Detect which cell encompasses the target text, then output its [x, y] center coordinate. 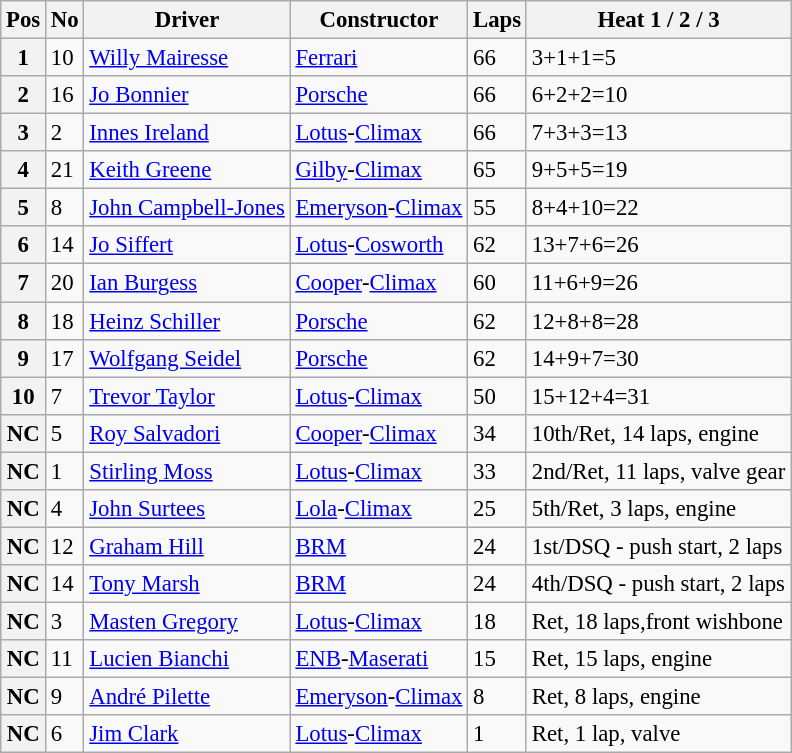
55 [498, 208]
John Surtees [187, 509]
25 [498, 509]
14+9+7=30 [658, 358]
John Campbell-Jones [187, 208]
8+4+10=22 [658, 208]
Lola-Climax [379, 509]
3+1+1=5 [658, 58]
1st/DSQ - push start, 2 laps [658, 546]
4th/DSQ - push start, 2 laps [658, 584]
15+12+4=31 [658, 396]
5th/Ret, 3 laps, engine [658, 509]
34 [498, 433]
Ian Burgess [187, 283]
Ret, 18 laps,front wishbone [658, 621]
André Pilette [187, 697]
Heat 1 / 2 / 3 [658, 20]
Constructor [379, 20]
10th/Ret, 14 laps, engine [658, 433]
15 [498, 659]
Pos [24, 20]
Jim Clark [187, 734]
21 [65, 170]
Trevor Taylor [187, 396]
33 [498, 471]
9+5+5=19 [658, 170]
Roy Salvadori [187, 433]
Tony Marsh [187, 584]
Wolfgang Seidel [187, 358]
11 [65, 659]
Heinz Schiller [187, 321]
Willy Mairesse [187, 58]
Lotus-Cosworth [379, 245]
16 [65, 95]
ENB-Maserati [379, 659]
Ret, 15 laps, engine [658, 659]
13+7+6=26 [658, 245]
Ferrari [379, 58]
20 [65, 283]
12 [65, 546]
Ret, 1 lap, valve [658, 734]
Keith Greene [187, 170]
Stirling Moss [187, 471]
Graham Hill [187, 546]
50 [498, 396]
2nd/Ret, 11 laps, valve gear [658, 471]
7+3+3=13 [658, 133]
6+2+2=10 [658, 95]
Lucien Bianchi [187, 659]
Jo Siffert [187, 245]
12+8+8=28 [658, 321]
Laps [498, 20]
65 [498, 170]
Jo Bonnier [187, 95]
Driver [187, 20]
Masten Gregory [187, 621]
11+6+9=26 [658, 283]
Innes Ireland [187, 133]
Gilby-Climax [379, 170]
Ret, 8 laps, engine [658, 697]
17 [65, 358]
60 [498, 283]
No [65, 20]
